Return (X, Y) of the center of cell containing provided text 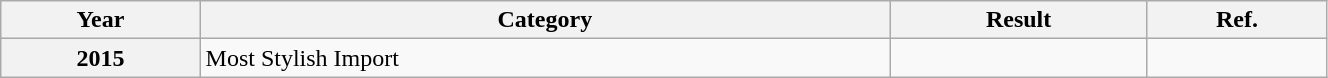
Ref. (1236, 20)
Category (545, 20)
Result (1019, 20)
2015 (100, 58)
Year (100, 20)
Most Stylish Import (545, 58)
